Determine the (X, Y) coordinate at the center of the cell enclosing the given text.  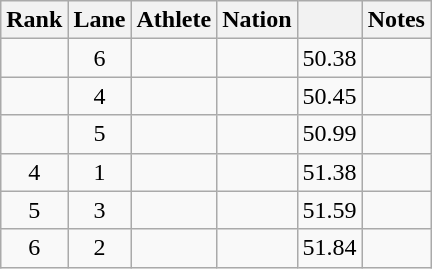
51.59 (330, 210)
Notes (396, 20)
51.84 (330, 248)
50.38 (330, 58)
1 (100, 172)
50.99 (330, 134)
Lane (100, 20)
Rank (34, 20)
2 (100, 248)
Nation (257, 20)
Athlete (174, 20)
3 (100, 210)
50.45 (330, 96)
51.38 (330, 172)
